Output the [X, Y] coordinate of the center of the cell containing the given text.  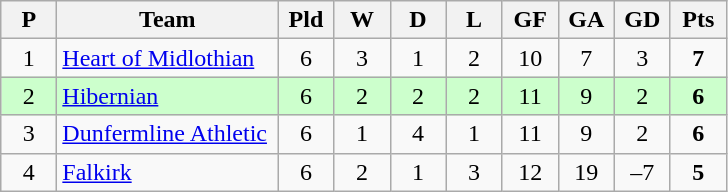
W [362, 20]
19 [586, 172]
12 [530, 172]
5 [698, 172]
GF [530, 20]
–7 [642, 172]
D [418, 20]
Pts [698, 20]
Heart of Midlothian [168, 58]
L [474, 20]
10 [530, 58]
Pld [306, 20]
GD [642, 20]
P [29, 20]
Dunfermline Athletic [168, 134]
Hibernian [168, 96]
Falkirk [168, 172]
Team [168, 20]
GA [586, 20]
